Detect which cell encompasses the target text, then output its (X, Y) center coordinate. 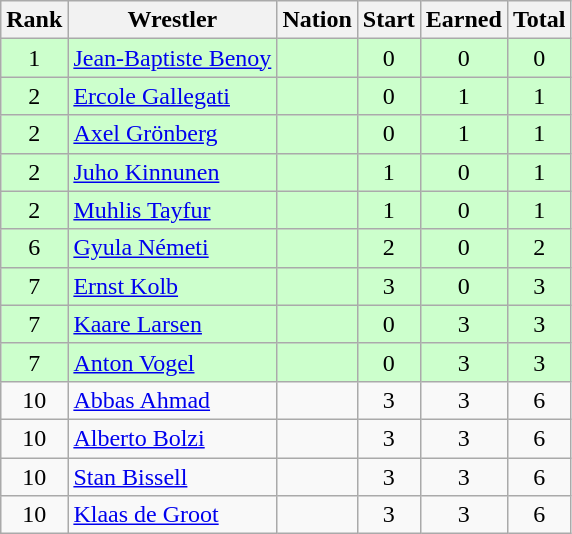
Ercole Gallegati (172, 96)
Jean-Baptiste Benoy (172, 58)
Klaas de Groot (172, 515)
Rank (34, 20)
Muhlis Tayfur (172, 210)
Juho Kinnunen (172, 172)
Kaare Larsen (172, 324)
Alberto Bolzi (172, 438)
Abbas Ahmad (172, 400)
Wrestler (172, 20)
Earned (464, 20)
Ernst Kolb (172, 286)
Anton Vogel (172, 362)
Nation (317, 20)
Start (388, 20)
Total (539, 20)
Axel Grönberg (172, 134)
Stan Bissell (172, 477)
Gyula Németi (172, 248)
